For the text-containing cell, return its midpoint in [x, y] coordinate format. 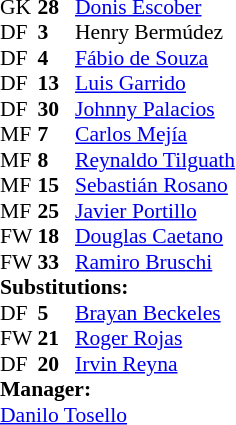
Fábio de Souza [155, 58]
20 [57, 364]
Reynaldo Tilguath [155, 160]
Substitutions: [118, 287]
21 [57, 339]
33 [57, 262]
8 [57, 160]
3 [57, 33]
Manager: [118, 389]
18 [57, 237]
Irvin Reyna [155, 364]
7 [57, 135]
25 [57, 211]
13 [57, 83]
15 [57, 185]
Ramiro Bruschi [155, 262]
5 [57, 313]
Johnny Palacios [155, 109]
30 [57, 109]
Luis Garrido [155, 83]
Carlos Mejía [155, 135]
Henry Bermúdez [155, 33]
Javier Portillo [155, 211]
Sebastián Rosano [155, 185]
4 [57, 58]
Roger Rojas [155, 339]
Brayan Beckeles [155, 313]
Douglas Caetano [155, 237]
